Extract the [X, Y] coordinate from the center of the cell holding the provided text.  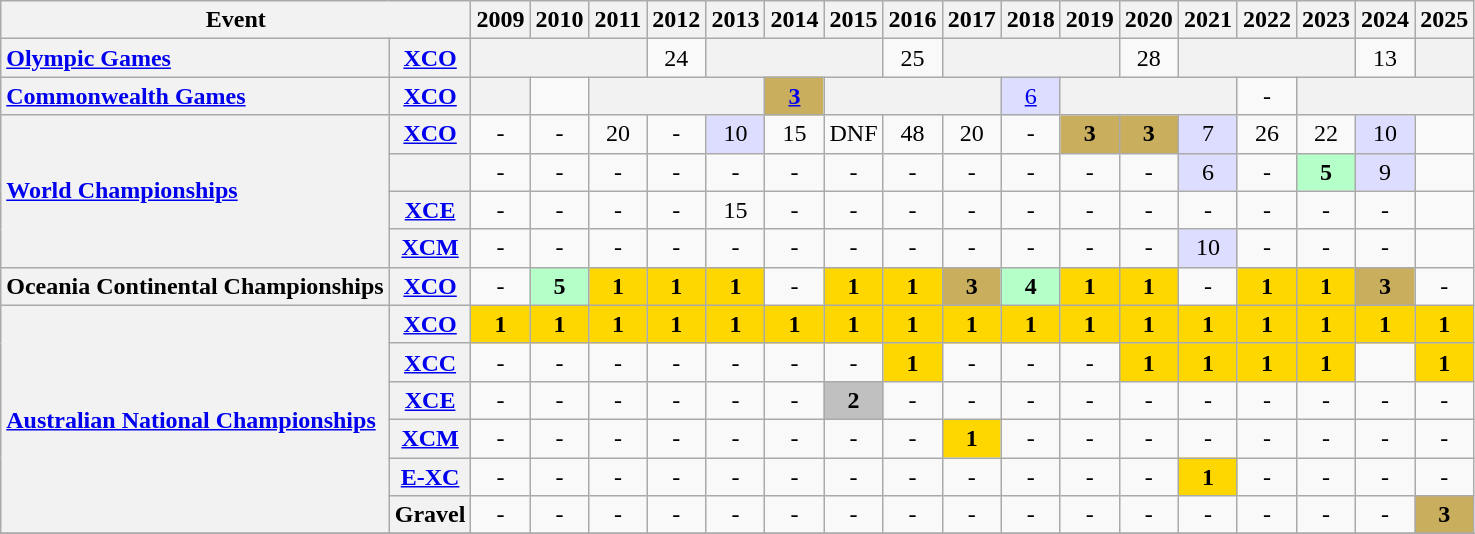
2020 [1148, 20]
28 [1148, 58]
2014 [794, 20]
2024 [1386, 20]
4 [1030, 286]
7 [1208, 134]
2019 [1090, 20]
Event [236, 20]
2 [854, 400]
2009 [500, 20]
2016 [912, 20]
2023 [1326, 20]
XCC [430, 362]
2021 [1208, 20]
Oceania Continental Championships [195, 286]
22 [1326, 134]
13 [1386, 58]
25 [912, 58]
DNF [854, 134]
2015 [854, 20]
2017 [972, 20]
9 [1386, 172]
E-XC [430, 477]
2018 [1030, 20]
2011 [618, 20]
24 [676, 58]
Australian National Championships [195, 419]
48 [912, 134]
2022 [1266, 20]
Gravel [430, 515]
Olympic Games [195, 58]
26 [1266, 134]
Commonwealth Games [195, 96]
World Championships [195, 191]
2025 [1444, 20]
2012 [676, 20]
2010 [560, 20]
2013 [736, 20]
